Return (x, y) of the center of cell containing provided text 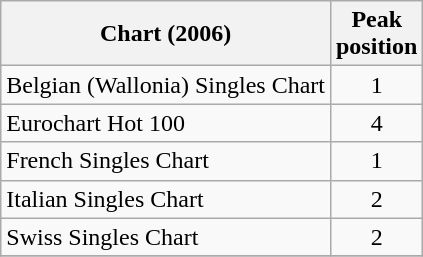
4 (376, 123)
French Singles Chart (166, 161)
Chart (2006) (166, 34)
Peakposition (376, 34)
Eurochart Hot 100 (166, 123)
Swiss Singles Chart (166, 237)
Italian Singles Chart (166, 199)
Belgian (Wallonia) Singles Chart (166, 85)
